Identify which cell holds the provided text, then report its (X, Y) central coordinate. 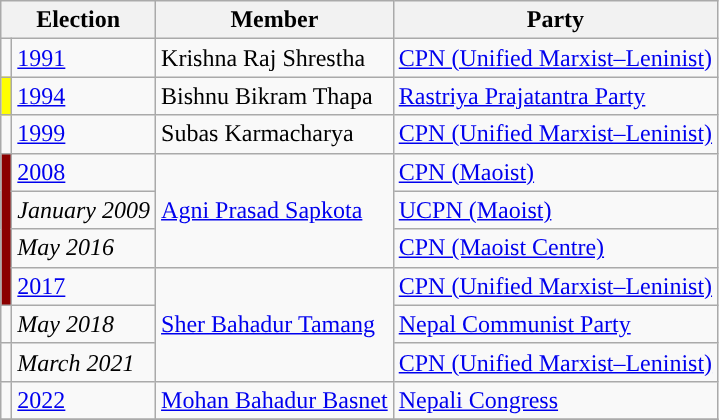
CPN (Maoist) (555, 172)
May 2016 (84, 248)
2017 (84, 286)
Sher Bahadur Tamang (275, 324)
Subas Karmacharya (275, 134)
Party (555, 20)
Nepal Communist Party (555, 324)
Nepali Congress (555, 400)
May 2018 (84, 324)
2008 (84, 172)
January 2009 (84, 210)
Mohan Bahadur Basnet (275, 400)
1994 (84, 96)
Election (78, 20)
Rastriya Prajatantra Party (555, 96)
Krishna Raj Shrestha (275, 58)
1991 (84, 58)
UCPN (Maoist) (555, 210)
CPN (Maoist Centre) (555, 248)
2022 (84, 400)
Agni Prasad Sapkota (275, 210)
March 2021 (84, 362)
Member (275, 20)
1999 (84, 134)
Bishnu Bikram Thapa (275, 96)
